Locate the cell with the specified text and output its [x, y] center coordinate. 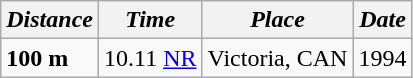
Date [382, 20]
Place [278, 20]
100 m [50, 58]
10.11 NR [150, 58]
1994 [382, 58]
Distance [50, 20]
Victoria, CAN [278, 58]
Time [150, 20]
